For the text-containing cell, return its midpoint in [x, y] coordinate format. 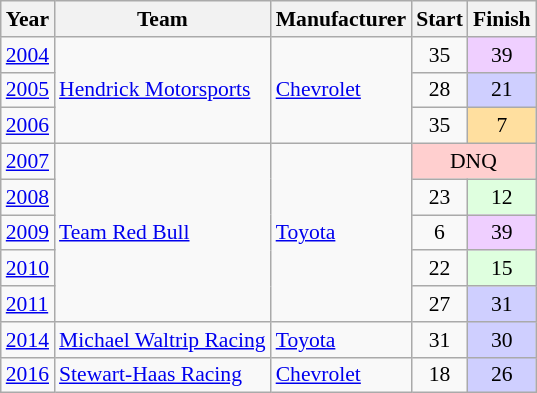
Hendrick Motorsports [162, 90]
2009 [28, 233]
2014 [28, 340]
Finish [502, 19]
27 [440, 304]
Team [162, 19]
Manufacturer [341, 19]
Year [28, 19]
21 [502, 90]
2011 [28, 304]
2010 [28, 269]
15 [502, 269]
2004 [28, 55]
23 [440, 197]
Team Red Bull [162, 233]
2007 [28, 162]
12 [502, 197]
2016 [28, 375]
DNQ [474, 162]
30 [502, 340]
6 [440, 233]
Start [440, 19]
2005 [28, 90]
22 [440, 269]
Stewart-Haas Racing [162, 375]
18 [440, 375]
7 [502, 126]
2008 [28, 197]
Michael Waltrip Racing [162, 340]
2006 [28, 126]
26 [502, 375]
28 [440, 90]
